Locate the cell with the specified text and output its [x, y] center coordinate. 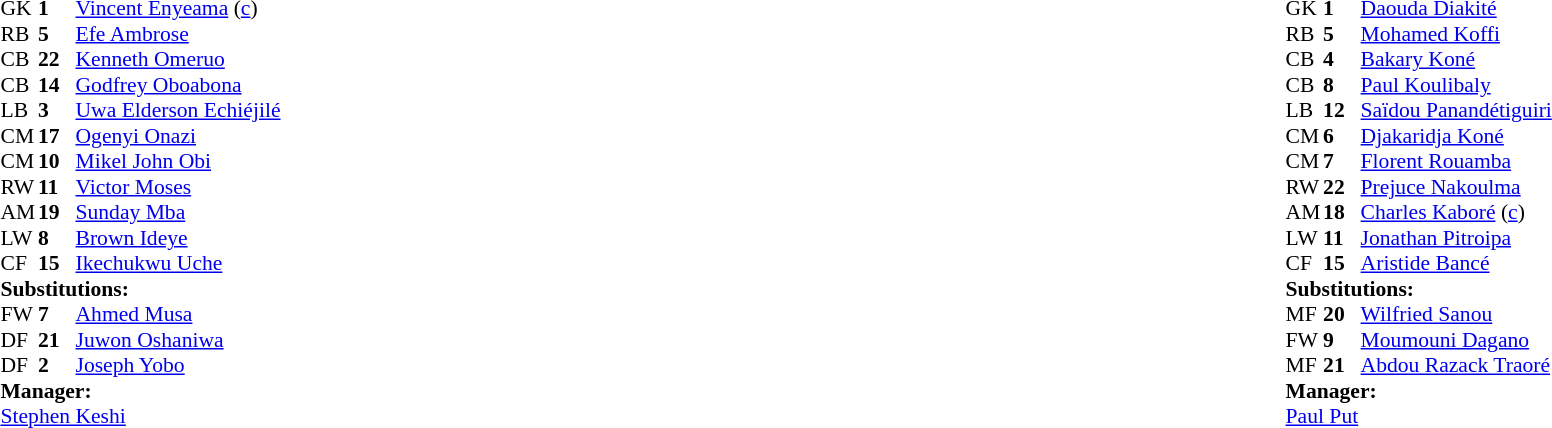
Sunday Mba [178, 213]
Mikel John Obi [178, 161]
Ogenyi Onazi [178, 136]
6 [1342, 136]
Brown Ideye [178, 238]
Kenneth Omeruo [178, 59]
14 [57, 85]
2 [57, 365]
Aristide Bancé [1456, 263]
20 [1342, 315]
4 [1342, 59]
Juwon Oshaniwa [178, 340]
Djakaridja Koné [1456, 136]
Uwa Elderson Echiéjilé [178, 111]
Jonathan Pitroipa [1456, 238]
Florent Rouamba [1456, 161]
Moumouni Dagano [1456, 340]
3 [57, 111]
Ahmed Musa [178, 315]
12 [1342, 111]
10 [57, 161]
17 [57, 136]
Godfrey Oboabona [178, 85]
18 [1342, 213]
Abdou Razack Traoré [1456, 365]
19 [57, 213]
Bakary Koné [1456, 59]
Prejuce Nakoulma [1456, 187]
Joseph Yobo [178, 365]
Wilfried Sanou [1456, 315]
9 [1342, 340]
Mohamed Koffi [1456, 34]
Victor Moses [178, 187]
Saïdou Panandétiguiri [1456, 111]
Efe Ambrose [178, 34]
Ikechukwu Uche [178, 263]
Paul Koulibaly [1456, 85]
Charles Kaboré (c) [1456, 213]
